Output the [x, y] coordinate of the center of the cell containing the given text.  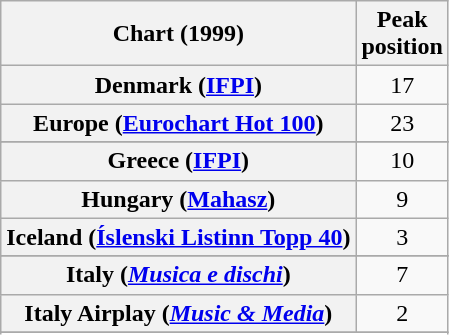
9 [402, 199]
Italy (Musica e dischi) [178, 275]
Iceland (Íslenski Listinn Topp 40) [178, 237]
Chart (1999) [178, 34]
10 [402, 161]
Italy Airplay (Music & Media) [178, 313]
Greece (IFPI) [178, 161]
2 [402, 313]
Peakposition [402, 34]
7 [402, 275]
Hungary (Mahasz) [178, 199]
3 [402, 237]
Denmark (IFPI) [178, 85]
23 [402, 123]
Europe (Eurochart Hot 100) [178, 123]
17 [402, 85]
